Return [X, Y] of the center of cell containing provided text 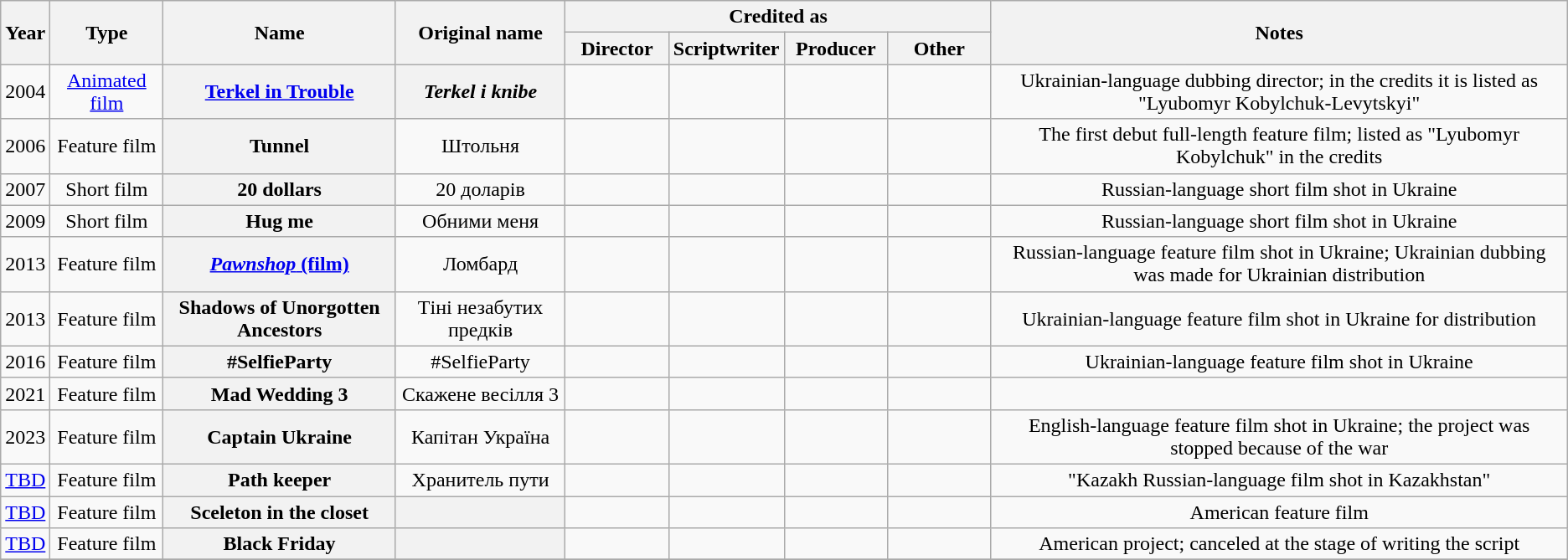
2016 [25, 362]
Капітан Україна [480, 437]
Black Friday [280, 544]
2006 [25, 146]
2009 [25, 221]
Mad Wedding 3 [280, 393]
Terkel i knibe [480, 92]
Ломбард [480, 265]
Type [107, 33]
Штольня [480, 146]
2023 [25, 437]
Sceleton in the closet [280, 511]
Ukrainian-language dubbing director; in the credits it is listed as "Lyubomyr Kobylchuk-Levytskyi" [1279, 92]
2021 [25, 393]
Russian-language feature film shot in Ukraine; Ukrainian dubbing was made for Ukrainian distribution [1279, 265]
Scriptwriter [726, 49]
American feature film [1279, 511]
Path keeper [280, 480]
20 доларів [480, 189]
Shadows of Unorgotten Ancestors [280, 318]
Other [940, 49]
Year [25, 33]
Pawnshop (film) [280, 265]
Producer [836, 49]
Credited as [778, 17]
Animated film [107, 92]
Тіні незабутих предків [480, 318]
Tunnel [280, 146]
Notes [1279, 33]
2004 [25, 92]
Director [617, 49]
American project; canceled at the stage of writing the script [1279, 544]
20 dollars [280, 189]
Captain Ukraine [280, 437]
2007 [25, 189]
Хранитель пути [480, 480]
Обними меня [480, 221]
The first debut full-length feature film; listed as "Lyubomyr Kobylchuk" in the credits [1279, 146]
Name [280, 33]
Hug me [280, 221]
Ukrainian-language feature film shot in Ukraine [1279, 362]
Original name [480, 33]
Ukrainian-language feature film shot in Ukraine for distribution [1279, 318]
Terkel in Trouble [280, 92]
Скажене весілля 3 [480, 393]
English-language feature film shot in Ukraine; the project was stopped because of the war [1279, 437]
"Kazakh Russian-language film shot in Kazakhstan" [1279, 480]
